For the text-containing cell, return its midpoint in (X, Y) coordinate format. 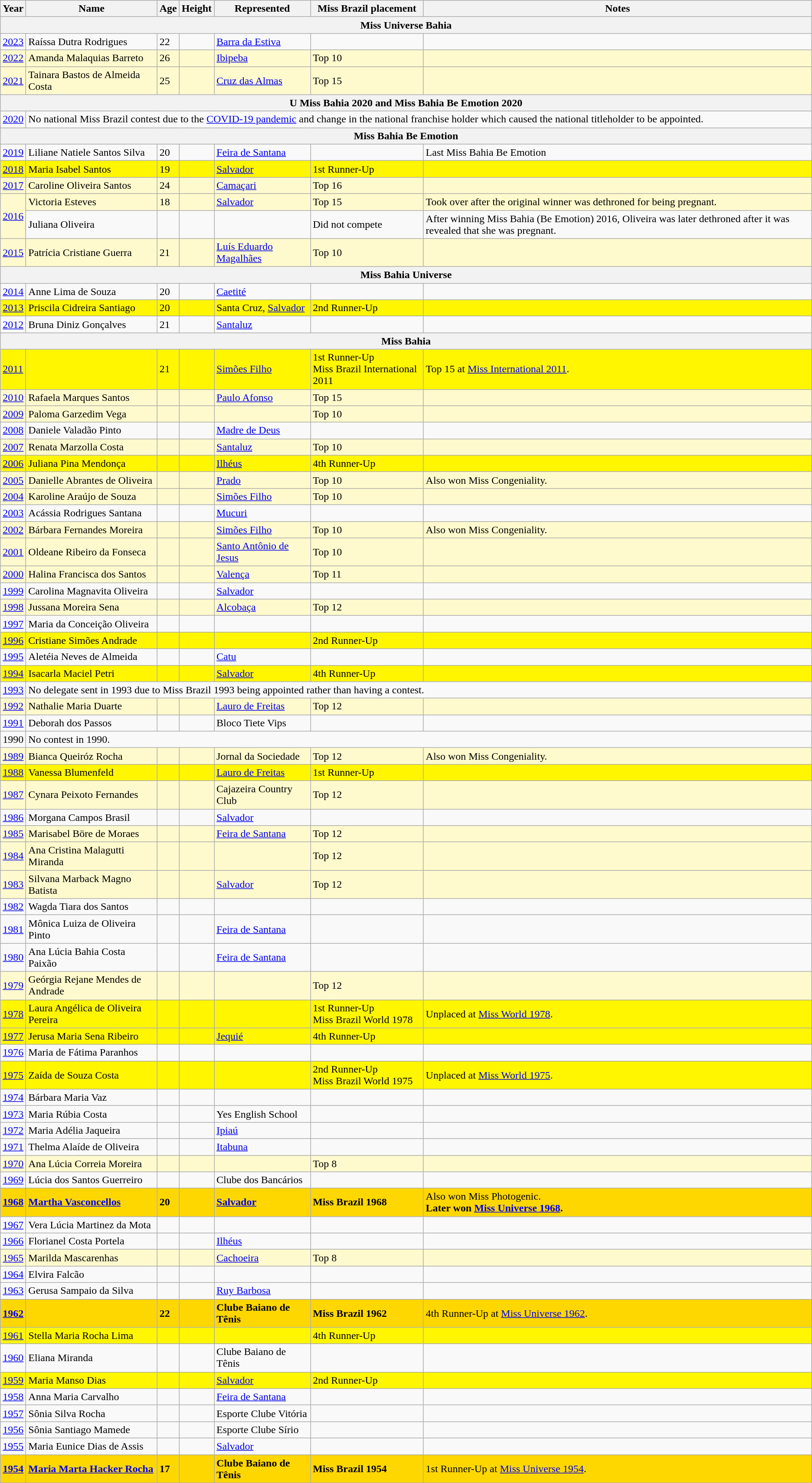
Prado (262, 480)
24 (168, 185)
Unplaced at Miss World 1978. (618, 1014)
1968 (13, 1203)
1961 (13, 1335)
Ana Lúcia Correia Moreira (92, 1163)
Ibipeba (262, 58)
Florianel Costa Portela (92, 1241)
Cristiane Simões Andrade (92, 640)
1st Runner-UpMiss Brazil International 2011 (367, 369)
Top 15 at Miss International 2011. (618, 369)
1987 (13, 795)
1976 (13, 1053)
Caroline Oliveira Santos (92, 185)
2000 (13, 574)
1971 (13, 1147)
Height (196, 9)
Anne Lima de Souza (92, 292)
1st Runner-Up at Miss Universe 1954. (618, 1468)
Esporte Clube Vitória (262, 1413)
1991 (13, 723)
1986 (13, 817)
2006 (13, 463)
Vera Lúcia Martinez da Mota (92, 1225)
Isacarla Maciel Petri (92, 673)
1972 (13, 1130)
Mônica Luiza de Oliveira Pinto (92, 929)
Rafaela Marques Santos (92, 397)
Camaçari (262, 185)
Age (168, 9)
No contest in 1990. (419, 739)
Esporte Clube Sírio (262, 1430)
1989 (13, 756)
Luís Eduardo Magalhães (262, 253)
Patrícia Cristiane Guerra (92, 253)
Geórgia Rejane Mendes de Andrade (92, 986)
Zaída de Souza Costa (92, 1075)
1954 (13, 1468)
18 (168, 202)
Renata Marzolla Costa (92, 447)
Juliana Oliveira (92, 224)
1974 (13, 1097)
Itabuna (262, 1147)
Paulo Afonso (262, 397)
2018 (13, 169)
Took over after the original winner was dethroned for being pregnant. (618, 202)
1960 (13, 1358)
Cruz das Almas (262, 81)
Bárbara Fernandes Moreira (92, 530)
1978 (13, 1014)
1999 (13, 591)
Jequié (262, 1036)
1955 (13, 1446)
2009 (13, 414)
Year (13, 9)
Jornal da Sociedade (262, 756)
1993 (13, 690)
2021 (13, 81)
1996 (13, 640)
2016 (13, 216)
Miss Bahia Universe (406, 275)
Miss Brazil 1968 (367, 1203)
Represented (262, 9)
Marilda Mascarenhas (92, 1258)
U Miss Bahia 2020 and Miss Bahia Be Emotion 2020 (406, 103)
2004 (13, 496)
Miss Brazil 1954 (367, 1468)
Unplaced at Miss World 1975. (618, 1075)
Bruna Diniz Gonçalves (92, 325)
26 (168, 58)
Priscila Cidreira Santiago (92, 308)
Alcobaça (262, 607)
Stella Maria Rocha Lima (92, 1335)
1985 (13, 834)
1994 (13, 673)
1963 (13, 1291)
1981 (13, 929)
Juliana Pina Mendonça (92, 463)
Ana Cristina Malagutti Miranda (92, 856)
2014 (13, 292)
2011 (13, 369)
Catu (262, 657)
Eliana Miranda (92, 1358)
Cachoeira (262, 1258)
Notes (618, 9)
Ipiaú (262, 1130)
1982 (13, 907)
Sônia Santiago Mamede (92, 1430)
Laura Angélica de Oliveira Pereira (92, 1014)
1998 (13, 607)
Karoline Araújo de Souza (92, 496)
2010 (13, 397)
Also won Miss Photogenic.Later won Miss Universe 1968. (618, 1203)
Deborah dos Passos (92, 723)
Valença (262, 574)
1973 (13, 1114)
Maria Rúbia Costa (92, 1114)
2005 (13, 480)
Miss Bahia Be Emotion (406, 136)
Jussana Moreira Sena (92, 607)
2017 (13, 185)
Santo Antônio de Jesus (262, 552)
Ana Lúcia Bahia Costa Paixão (92, 957)
1975 (13, 1075)
1990 (13, 739)
Did not compete (367, 224)
4th Runner-Up at Miss Universe 1962. (618, 1313)
Miss Brazil 1962 (367, 1313)
1964 (13, 1274)
Victoria Esteves (92, 202)
19 (168, 169)
Raíssa Dutra Rodrigues (92, 42)
1st Runner-UpMiss Brazil World 1978 (367, 1014)
2015 (13, 253)
Top 16 (367, 185)
Maria Eunice Dias de Assis (92, 1446)
1958 (13, 1397)
1967 (13, 1225)
Name (92, 9)
2007 (13, 447)
2020 (13, 119)
Santa Cruz, Salvador (262, 308)
1962 (13, 1313)
Morgana Campos Brasil (92, 817)
Maria Adélia Jaqueira (92, 1130)
Martha Vasconcellos (92, 1203)
25 (168, 81)
Maria Marta Hacker Rocha (92, 1468)
1995 (13, 657)
Sônia Silva Rocha (92, 1413)
Carolina Magnavita Oliveira (92, 591)
2013 (13, 308)
Ruy Barbosa (262, 1291)
1992 (13, 706)
1997 (13, 624)
Aletéia Neves de Almeida (92, 657)
After winning Miss Bahia (Be Emotion) 2016, Oliveira was later dethroned after it was revealed that she was pregnant. (618, 224)
Tainara Bastos de Almeida Costa (92, 81)
1983 (13, 884)
2003 (13, 513)
Vanessa Blumenfeld (92, 772)
Elvira Falcão (92, 1274)
1984 (13, 856)
Maria da Conceição Oliveira (92, 624)
Silvana Marback Magno Batista (92, 884)
Gerusa Sampaio da Silva (92, 1291)
Maria Isabel Santos (92, 169)
Bloco Tiete Vips (262, 723)
Thelma Alaíde de Oliveira (92, 1147)
Top 11 (367, 574)
Acássia Rodrigues Santana (92, 513)
Cynara Peixoto Fernandes (92, 795)
Oldeane Ribeiro da Fonseca (92, 552)
2012 (13, 325)
1966 (13, 1241)
Anna Maria Carvalho (92, 1397)
Cajazeira Country Club (262, 795)
2022 (13, 58)
1959 (13, 1380)
2019 (13, 152)
1977 (13, 1036)
1988 (13, 772)
Mucuri (262, 513)
Madre de Deus (262, 430)
Bárbara Maria Vaz (92, 1097)
1957 (13, 1413)
Maria de Fátima Paranhos (92, 1053)
Nathalie Maria Duarte (92, 706)
1970 (13, 1163)
1980 (13, 957)
Miss Bahia (406, 341)
2nd Runner-UpMiss Brazil World 1975 (367, 1075)
2002 (13, 530)
Jerusa Maria Sena Ribeiro (92, 1036)
1969 (13, 1180)
Daniele Valadão Pinto (92, 430)
Miss Universe Bahia (406, 25)
Barra da Estiva (262, 42)
No delegate sent in 1993 due to Miss Brazil 1993 being appointed rather than having a contest. (419, 690)
Bianca Queiróz Rocha (92, 756)
17 (168, 1468)
Maria Manso Dias (92, 1380)
Halina Francisca dos Santos (92, 574)
Miss Brazil placement (367, 9)
1979 (13, 986)
Danielle Abrantes de Oliveira (92, 480)
Last Miss Bahia Be Emotion (618, 152)
Clube dos Bancários (262, 1180)
2008 (13, 430)
Liliane Natiele Santos Silva (92, 152)
Paloma Garzedim Vega (92, 414)
2023 (13, 42)
2001 (13, 552)
1965 (13, 1258)
Yes English School (262, 1114)
Wagda Tiara dos Santos (92, 907)
Amanda Malaquias Barreto (92, 58)
Lúcia dos Santos Guerreiro (92, 1180)
Caetité (262, 292)
1956 (13, 1430)
Marisabel Böre de Moraes (92, 834)
